For the text-containing cell, return its midpoint in (X, Y) coordinate format. 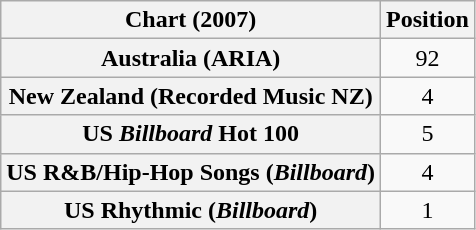
Australia (ARIA) (191, 58)
US Rhythmic (Billboard) (191, 210)
US R&B/Hip-Hop Songs (Billboard) (191, 172)
5 (428, 134)
Position (428, 20)
92 (428, 58)
Chart (2007) (191, 20)
1 (428, 210)
New Zealand (Recorded Music NZ) (191, 96)
US Billboard Hot 100 (191, 134)
